Find where the given text appears and provide that cell's center as (x, y) coordinate. 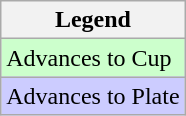
Legend (93, 20)
Advances to Cup (93, 58)
Advances to Plate (93, 96)
